Find where the given text appears and provide that cell's center as [X, Y] coordinate. 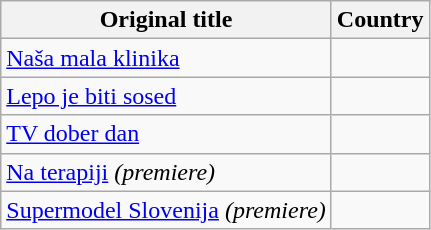
TV dober dan [166, 134]
Country [380, 20]
Supermodel Slovenija (premiere) [166, 210]
Naša mala klinika [166, 58]
Original title [166, 20]
Na terapiji (premiere) [166, 172]
Lepo je biti sosed [166, 96]
